Extract the [X, Y] coordinate from the center of the cell holding the provided text.  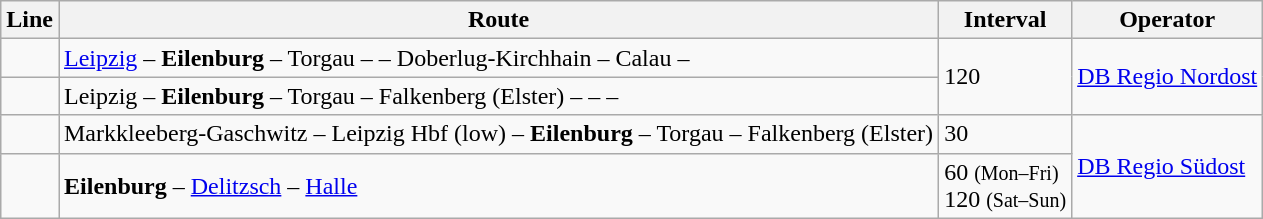
Markkleeberg-Gaschwitz – Leipzig Hbf (low) – Eilenburg – Torgau – Falkenberg (Elster) [498, 134]
Leipzig – Eilenburg – Torgau – Falkenberg (Elster) – – – [498, 96]
120 [1006, 77]
Line [30, 20]
Eilenburg – Delitzsch – Halle [498, 186]
DB Regio Nordost [1168, 77]
Operator [1168, 20]
Route [498, 20]
DB Regio Südost [1168, 166]
Leipzig – Eilenburg – Torgau – – Doberlug-Kirchhain – Calau – [498, 58]
Interval [1006, 20]
60 (Mon–Fri)120 (Sat–Sun) [1006, 186]
30 [1006, 134]
